Return the (X, Y) coordinate for the center point of the cell that contains the specified text.  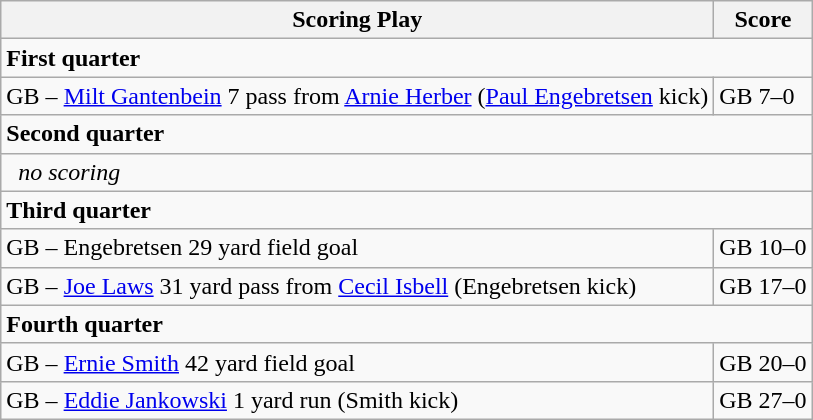
GB 10–0 (763, 248)
Fourth quarter (406, 324)
GB – Engebretsen 29 yard field goal (358, 248)
Scoring Play (358, 20)
GB 7–0 (763, 96)
GB – Ernie Smith 42 yard field goal (358, 362)
Second quarter (406, 134)
Score (763, 20)
First quarter (406, 58)
GB – Milt Gantenbein 7 pass from Arnie Herber (Paul Engebretsen kick) (358, 96)
GB 27–0 (763, 400)
GB – Eddie Jankowski 1 yard run (Smith kick) (358, 400)
GB 20–0 (763, 362)
Third quarter (406, 210)
GB – Joe Laws 31 yard pass from Cecil Isbell (Engebretsen kick) (358, 286)
no scoring (406, 172)
GB 17–0 (763, 286)
